Locate the cell with the specified text and output its (x, y) center coordinate. 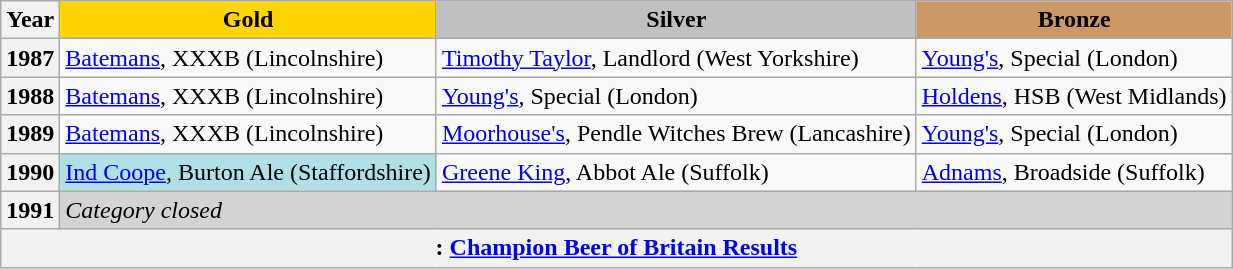
1987 (30, 58)
1990 (30, 172)
: Champion Beer of Britain Results (616, 248)
Moorhouse's, Pendle Witches Brew (Lancashire) (676, 134)
Greene King, Abbot Ale (Suffolk) (676, 172)
1988 (30, 96)
Bronze (1074, 20)
1989 (30, 134)
Silver (676, 20)
Holdens, HSB (West Midlands) (1074, 96)
Category closed (646, 210)
1991 (30, 210)
Adnams, Broadside (Suffolk) (1074, 172)
Ind Coope, Burton Ale (Staffordshire) (248, 172)
Timothy Taylor, Landlord (West Yorkshire) (676, 58)
Year (30, 20)
Gold (248, 20)
